Return the (X, Y) coordinate for the center point of the cell that contains the specified text.  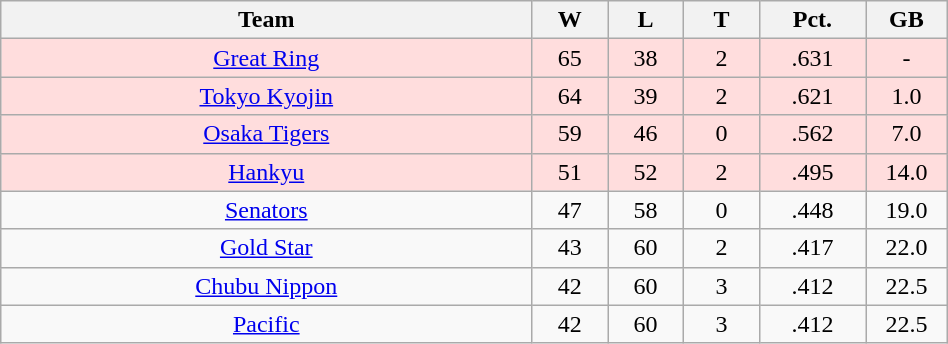
- (907, 58)
Pct. (812, 20)
51 (570, 172)
Team (266, 20)
Chubu Nippon (266, 286)
22.0 (907, 248)
W (570, 20)
59 (570, 134)
19.0 (907, 210)
39 (646, 96)
Gold Star (266, 248)
Tokyo Kyojin (266, 96)
1.0 (907, 96)
58 (646, 210)
GB (907, 20)
47 (570, 210)
65 (570, 58)
T (722, 20)
43 (570, 248)
Pacific (266, 324)
.562 (812, 134)
Senators (266, 210)
Great Ring (266, 58)
.621 (812, 96)
.495 (812, 172)
L (646, 20)
46 (646, 134)
14.0 (907, 172)
64 (570, 96)
38 (646, 58)
.417 (812, 248)
Osaka Tigers (266, 134)
.631 (812, 58)
Hankyu (266, 172)
52 (646, 172)
7.0 (907, 134)
.448 (812, 210)
